Search for the cell housing the specified text and yield its (X, Y) center coordinate. 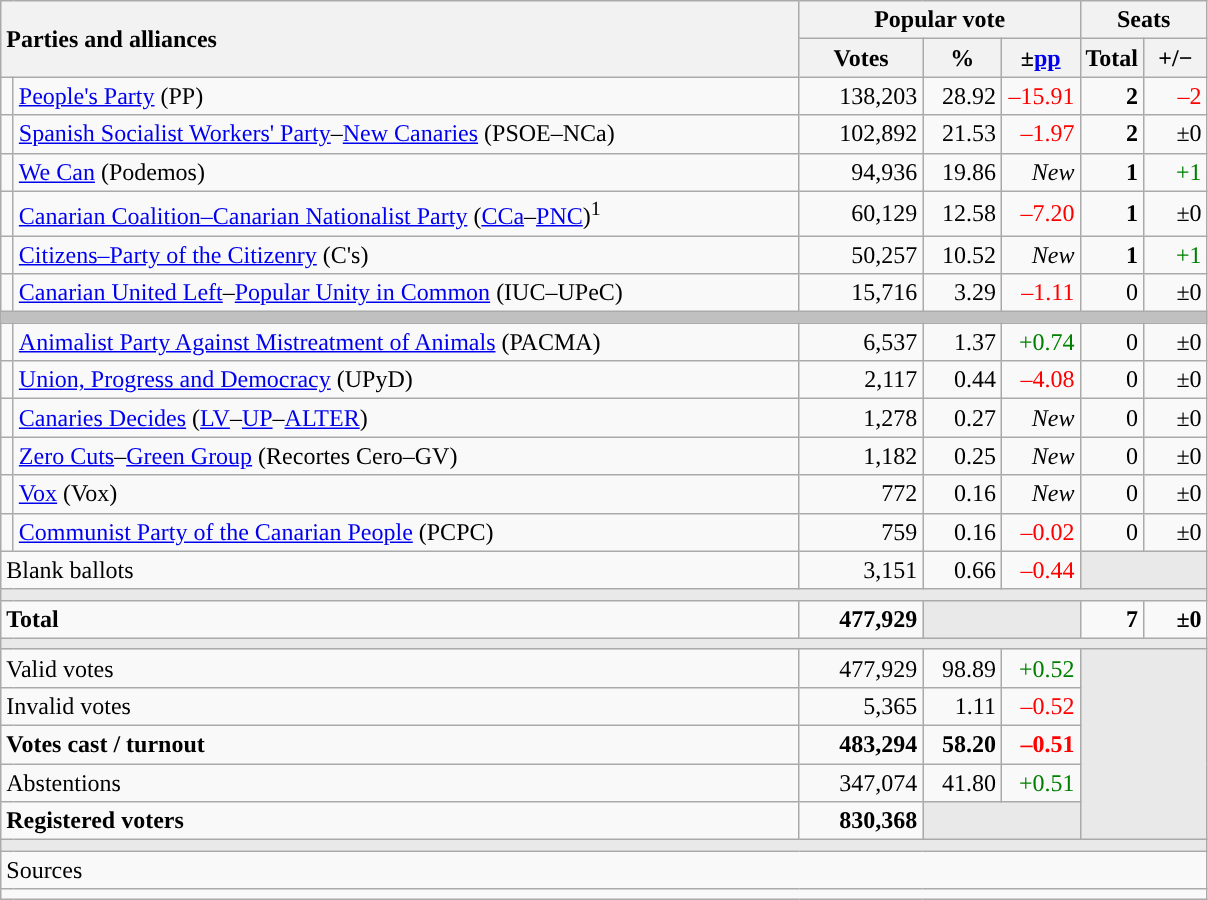
Animalist Party Against Mistreatment of Animals (PACMA) (406, 342)
% (962, 58)
–2 (1176, 96)
Spanish Socialist Workers' Party–New Canaries (PSOE–NCa) (406, 134)
Invalid votes (400, 706)
1,278 (861, 418)
Seats (1144, 20)
483,294 (861, 745)
Registered voters (400, 821)
Canarian Coalition–Canarian Nationalist Party (CCa–PNC)1 (406, 214)
Vox (Vox) (406, 494)
Canaries Decides (LV–UP–ALTER) (406, 418)
0.66 (962, 570)
1.11 (962, 706)
People's Party (PP) (406, 96)
347,074 (861, 783)
94,936 (861, 172)
41.80 (962, 783)
60,129 (861, 214)
Zero Cuts–Green Group (Recortes Cero–GV) (406, 456)
6,537 (861, 342)
138,203 (861, 96)
102,892 (861, 134)
Abstentions (400, 783)
98.89 (962, 668)
15,716 (861, 293)
–0.51 (1040, 745)
–0.52 (1040, 706)
759 (861, 532)
58.20 (962, 745)
5,365 (861, 706)
Parties and alliances (400, 39)
0.44 (962, 380)
We Can (Podemos) (406, 172)
Blank ballots (400, 570)
Communist Party of the Canarian People (PCPC) (406, 532)
–0.02 (1040, 532)
0.25 (962, 456)
–1.11 (1040, 293)
830,368 (861, 821)
Votes cast / turnout (400, 745)
+0.51 (1040, 783)
Citizens–Party of the Citizenry (C's) (406, 255)
21.53 (962, 134)
Sources (604, 870)
19.86 (962, 172)
Votes (861, 58)
2,117 (861, 380)
3.29 (962, 293)
–1.97 (1040, 134)
28.92 (962, 96)
Valid votes (400, 668)
12.58 (962, 214)
1,182 (861, 456)
Popular vote (940, 20)
1.37 (962, 342)
3,151 (861, 570)
772 (861, 494)
0.27 (962, 418)
Union, Progress and Democracy (UPyD) (406, 380)
+/− (1176, 58)
+0.74 (1040, 342)
–15.91 (1040, 96)
10.52 (962, 255)
±pp (1040, 58)
+0.52 (1040, 668)
–0.44 (1040, 570)
–7.20 (1040, 214)
50,257 (861, 255)
–4.08 (1040, 380)
7 (1112, 619)
Canarian United Left–Popular Unity in Common (IUC–UPeC) (406, 293)
